For the text-containing cell, return its midpoint in [X, Y] coordinate format. 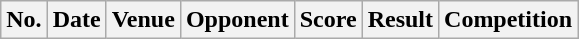
Result [400, 20]
No. [24, 20]
Date [76, 20]
Competition [508, 20]
Venue [143, 20]
Opponent [237, 20]
Score [328, 20]
